Capture the cell that displays the provided text and extract its (x, y) central coordinate. 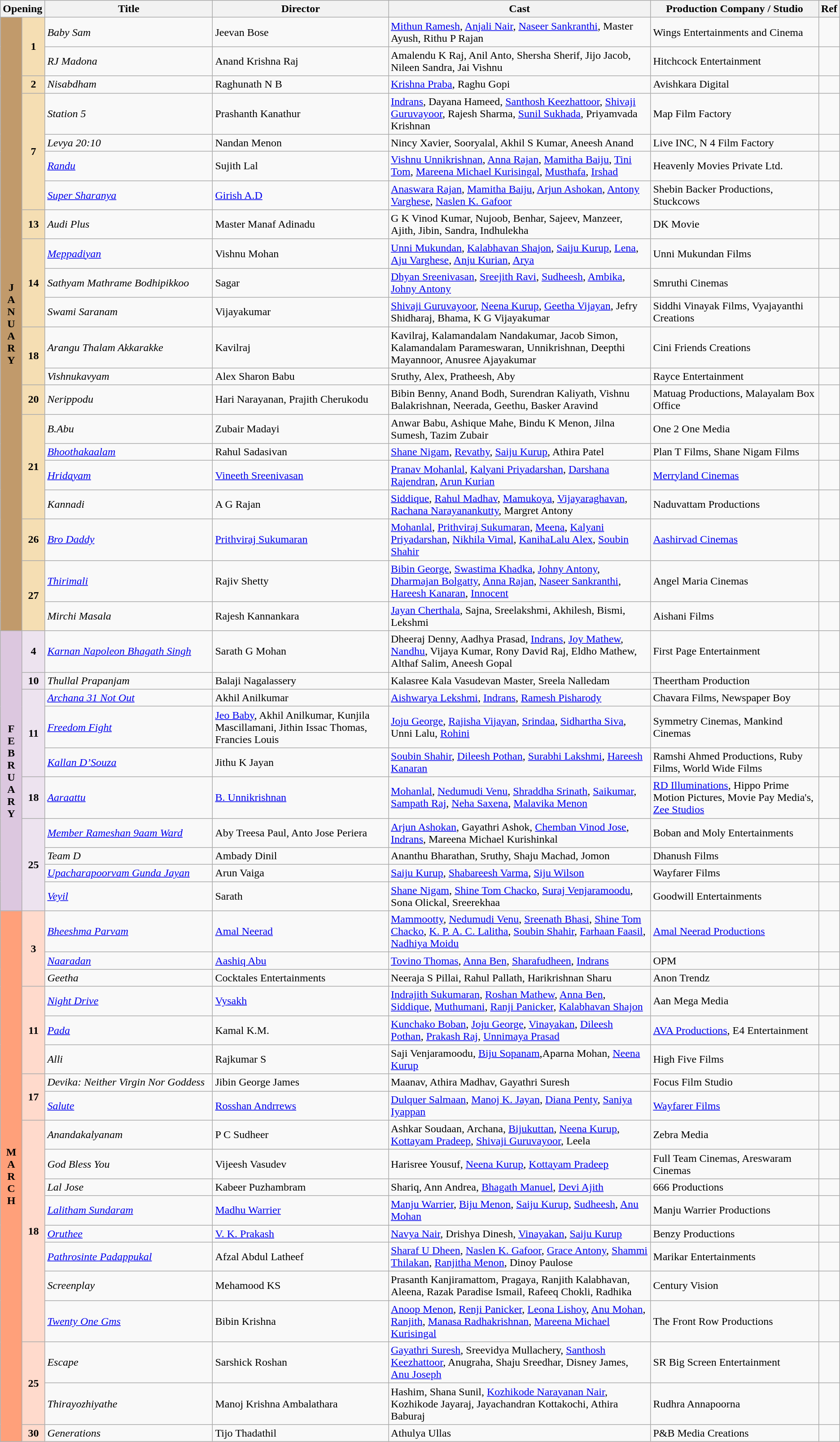
Production Company / Studio (735, 9)
Anon Trendz (735, 978)
27 (33, 595)
Heavenly Movies Private Ltd. (735, 166)
Vishnukavyam (129, 377)
Sarshick Roshan (301, 1363)
Bro Daddy (129, 540)
Vineeth Sreenivasan (301, 475)
Navya Nair, Drishya Dinesh, Vinayakan, Saiju Kurup (520, 1233)
Wings Entertainments and Cinema (735, 32)
Karnan Napoleon Bhagath Singh (129, 651)
Arangu Thalam Akkarakke (129, 347)
Screenplay (129, 1286)
Lal Jose (129, 1187)
Anwar Babu, Ashique Mahe, Bindu K Menon, Jilna Sumesh, Tazim Zubair (520, 429)
Siddhi Vinayak Films, Vyajayanthi Creations (735, 312)
Sathyam Mathrame Bodhipikkoo (129, 283)
Thirimali (129, 581)
Master Manaf Adinadu (301, 224)
2 (33, 84)
Rajkumar S (301, 1060)
Alex Sharon Babu (301, 377)
Bibin Krishna (301, 1321)
Hashim, Shana Sunil, Kozhikode Narayanan Nair, Kozhikode Jayaraj, Jayachandran Kottakochi, Athira Baburaj (520, 1404)
Ambady Dinil (301, 856)
Krishna Praba, Raghu Gopi (520, 84)
Theertham Production (735, 681)
Dhyan Sreenivasan, Sreejith Ravi, Sudheesh, Ambika, Johny Antony (520, 283)
A G Rajan (301, 505)
Rajesh Kannankara (301, 616)
20 (33, 400)
P&B Media Creations (735, 1433)
Nincy Xavier, Sooryalal, Akhil S Kumar, Aneesh Anand (520, 143)
Sruthy, Alex, Pratheesh, Aby (520, 377)
Soubin Shahir, Dileesh Pothan, Surabhi Lakshmi, Hareesh Kanaran (520, 762)
Station 5 (129, 114)
Pranav Mohanlal, Kalyani Priyadarshan, Darshana Rajendran, Arun Kurian (520, 475)
30 (33, 1433)
Ref (829, 9)
Aishani Films (735, 616)
Randu (129, 166)
RJ Madona (129, 61)
Rayce Entertainment (735, 377)
Plan T Films, Shane Nigam Films (735, 452)
Oruthee (129, 1233)
Joju George, Rajisha Vijayan, Srindaa, Sidhartha Siva, Unni Lalu, Rohini (520, 727)
Cocktales Entertainments (301, 978)
Salute (129, 1105)
Athulya Ullas (520, 1433)
P C Sudheer (301, 1135)
Super Sharanya (129, 195)
Jibin George James (301, 1082)
Kalasree Kala Vasudevan Master, Sreela Nalledam (520, 681)
Veyil (129, 896)
Arun Vaiga (301, 873)
Kannadi (129, 505)
The Front Row Productions (735, 1321)
Shariq, Ann Andrea, Bhagath Manuel, Devi Ajith (520, 1187)
Sagar (301, 283)
MARCH (12, 1176)
Aashiq Abu (301, 961)
Lalitham Sundaram (129, 1210)
Amal Neerad Productions (735, 932)
Merryland Cinemas (735, 475)
Symmetry Cinemas, Mankind Cinemas (735, 727)
Jayan Cherthala, Sajna, Sreelakshmi, Akhilesh, Bismi, Lekshmi (520, 616)
Anoop Menon, Renji Panicker, Leona Lishoy, Anu Mohan, Ranjith, Manasa Radhakrishnan, Mareena Michael Kurisingal (520, 1321)
666 Productions (735, 1187)
Team D (129, 856)
14 (33, 283)
Naduvattam Productions (735, 505)
Hridayam (129, 475)
High Five Films (735, 1060)
Avishkara Digital (735, 84)
Siddique, Rahul Madhav, Mamukoya, Vijayaraghavan, Rachana Narayanankutty, Margret Antony (520, 505)
Prithviraj Sukumaran (301, 540)
Jeevan Bose (301, 32)
Aan Mega Media (735, 1001)
Aishwarya Lekshmi, Indrans, Ramesh Pisharody (520, 698)
Night Drive (129, 1001)
B. Unnikrishnan (301, 797)
Harisree Yousuf, Neena Kurup, Kottayam Pradeep (520, 1164)
21 (33, 467)
Prashanth Kanathur (301, 114)
Escape (129, 1363)
Manoj Krishna Ambalathara (301, 1404)
Kallan D’Souza (129, 762)
Girish A.D (301, 195)
Title (129, 9)
13 (33, 224)
7 (33, 151)
Thullal Prapanjam (129, 681)
Mithun Ramesh, Anjali Nair, Naseer Sankranthi, Master Ayush, Rithu P Rajan (520, 32)
Mirchi Masala (129, 616)
Rosshan Andrrews (301, 1105)
V. K. Prakash (301, 1233)
Akhil Anilkumar (301, 698)
Unni Mukundan, Kalabhavan Shajon, Saiju Kurup, Lena, Aju Varghese, Anju Kurian, Arya (520, 253)
Shane Nigam, Revathy, Saiju Kurup, Athira Patel (520, 452)
Kunchako Boban, Joju George, Vinayakan, Dileesh Pothan, Prakash Raj, Unnimaya Prasad (520, 1030)
Dulquer Salmaan, Manoj K. Jayan, Diana Penty, Saniya Iyappan (520, 1105)
17 (33, 1097)
Anaswara Rajan, Mamitha Baiju, Arjun Ashokan, Antony Varghese, Naslen K. Gafoor (520, 195)
First Page Entertainment (735, 651)
OPM (735, 961)
Dheeraj Denny, Aadhya Prasad, Indrans, Joy Mathew, Nandhu, Vijaya Kumar, Rony David Raj, Eldho Mathew, Althaf Salim, Aneesh Gopal (520, 651)
Focus Film Studio (735, 1082)
Swami Saranam (129, 312)
Kabeer Puzhambram (301, 1187)
FEBRUARY (12, 771)
Generations (129, 1433)
Cini Friends Creations (735, 347)
Shebin Backer Productions, Stuckcows (735, 195)
Afzal Abdul Latheef (301, 1257)
God Bless You (129, 1164)
Bheeshma Parvam (129, 932)
Rudhra Annapoorna (735, 1404)
Ramshi Ahmed Productions, Ruby Films, World Wide Films (735, 762)
Opening (22, 9)
3 (33, 949)
Smruthi Cinemas (735, 283)
One 2 One Media (735, 429)
1 (33, 47)
Jithu K Jayan (301, 762)
Nisabdham (129, 84)
Aaraattu (129, 797)
Shane Nigam, Shine Tom Chacko, Suraj Venjaramoodu, Sona Olickal, Sreerekhaa (520, 896)
G K Vinod Kumar, Nujoob, Benhar, Sajeev, Manzeer, Ajith, Jibin, Sandra, Indhulekha (520, 224)
Sarath (301, 896)
B.Abu (129, 429)
Rahul Sadasivan (301, 452)
Naaradan (129, 961)
Live INC, N 4 Film Factory (735, 143)
Hari Narayanan, Prajith Cherukodu (301, 400)
Jeo Baby, Akhil Anilkumar, Kunjila Mascillamani, Jithin Issac Thomas, Francies Louis (301, 727)
DK Movie (735, 224)
Devika: Neither Virgin Nor Goddess (129, 1082)
Mohanlal, Prithviraj Sukumaran, Meena, Kalyani Priyadarshan, Nikhila Vimal, KanihaLalu Alex, Soubin Shahir (520, 540)
Freedom Fight (129, 727)
Sarath G Mohan (301, 651)
Aashirvad Cinemas (735, 540)
Manju Warrier Productions (735, 1210)
Kavilraj (301, 347)
Boban and Moly Entertainments (735, 832)
Mohanlal, Nedumudi Venu, Shraddha Srinath, Saikumar, Sampath Raj, Neha Saxena, Malavika Menon (520, 797)
Rajiv Shetty (301, 581)
Prasanth Kanjiramattom, Pragaya, Ranjith Kalabhavan, Aleena, Razak Paradise Ismail, Rafeeq Chokli, Radhika (520, 1286)
AVA Productions, E4 Entertainment (735, 1030)
RD Illuminations, Hippo Prime Motion Pictures, Movie Pay Media's, Zee Studios (735, 797)
Vishnu Unnikrishnan, Anna Rajan, Mamitha Baiju, Tini Tom, Mareena Michael Kurisingal, Musthafa, Irshad (520, 166)
Anandakalyanam (129, 1135)
Director (301, 9)
Indrans, Dayana Hameed, Santhosh Keezhattoor, Shivaji Guruvayoor, Rajesh Sharma, Sunil Sukhada, Priyamvada Krishnan (520, 114)
Unni Mukundan Films (735, 253)
Maanav, Athira Madhav, Gayathri Suresh (520, 1082)
Sharaf U Dheen, Naslen K. Gafoor, Grace Antony, Shammi Thilakan, Ranjitha Menon, Dinoy Paulose (520, 1257)
Pathrosinte Padappukal (129, 1257)
Mehamood KS (301, 1286)
Tovino Thomas, Anna Ben, Sharafudheen, Indrans (520, 961)
Balaji Nagalassery (301, 681)
Geetha (129, 978)
Century Vision (735, 1286)
Meppadiyan (129, 253)
Dhanush Films (735, 856)
Tijo Thadathil (301, 1433)
Saiju Kurup, Shabareesh Varma, Siju Wilson (520, 873)
Twenty One Gms (129, 1321)
Upacharapoorvam Gunda Jayan (129, 873)
Vijayakumar (301, 312)
Goodwill Entertainments (735, 896)
Amal Neerad (301, 932)
Ashkar Soudaan, Archana, Bijukuttan, Neena Kurup, Kottayam Pradeep, Shivaji Guruvayoor, Leela (520, 1135)
Vishnu Mohan (301, 253)
Sujith Lal (301, 166)
Nerippodu (129, 400)
JANUARY (12, 324)
Saji Venjaramoodu, Biju Sopanam,Aparna Mohan, Neena Kurup (520, 1060)
Kamal K.M. (301, 1030)
Bibin Benny, Anand Bodh, Surendran Kaliyath, Vishnu Balakrishnan, Neerada, Geethu, Basker Aravind (520, 400)
Zubair Madayi (301, 429)
4 (33, 651)
Indrajith Sukumaran, Roshan Mathew, Anna Ben, Siddique, Muthumani, Ranji Panicker, Kalabhavan Shajon (520, 1001)
Member Rameshan 9aam Ward (129, 832)
Shivaji Guruvayoor, Neena Kurup, Geetha Vijayan, Jefry Shidharaj, Bhama, K G Vijayakumar (520, 312)
Marikar Entertainments (735, 1257)
Arjun Ashokan, Gayathri Ashok, Chemban Vinod Jose, Indrans, Mareena Michael Kurishinkal (520, 832)
Pada (129, 1030)
Map Film Factory (735, 114)
Baby Sam (129, 32)
Manju Warrier, Biju Menon, Saiju Kurup, Sudheesh, Anu Mohan (520, 1210)
Thirayozhiyathe (129, 1404)
Bhoothakaalam (129, 452)
Vysakh (301, 1001)
Benzy Productions (735, 1233)
Hitchcock Entertainment (735, 61)
Madhu Warrier (301, 1210)
Bibin George, Swastima Khadka, Johny Antony, Dharmajan Bolgatty, Anna Rajan, Naseer Sankranthi, Hareesh Kanaran, Innocent (520, 581)
Kavilraj, Kalamandalam Nandakumar, Jacob Simon, Kalamandalam Parameswaran, Unnikrishnan, Deepthi Mayannoor, Anusree Ajayakumar (520, 347)
Levya 20:10 (129, 143)
Alli (129, 1060)
Chavara Films, Newspaper Boy (735, 698)
Mammootty, Nedumudi Venu, Sreenath Bhasi, Shine Tom Chacko, K. P. A. C. Lalitha, Soubin Shahir, Farhaan Faasil, Nadhiya Moidu (520, 932)
Neeraja S Pillai, Rahul Pallath, Harikrishnan Sharu (520, 978)
Cast (520, 9)
Ananthu Bharathan, Sruthy, Shaju Machad, Jomon (520, 856)
Anand Krishna Raj (301, 61)
Raghunath N B (301, 84)
Audi Plus (129, 224)
10 (33, 681)
Nandan Menon (301, 143)
Aby Treesa Paul, Anto Jose Periera (301, 832)
Full Team Cinemas, Areswaram Cinemas (735, 1164)
26 (33, 540)
Angel Maria Cinemas (735, 581)
Archana 31 Not Out (129, 698)
Matuag Productions, Malayalam Box Office (735, 400)
SR Big Screen Entertainment (735, 1363)
Amalendu K Raj, Anil Anto, Shersha Sherif, Jijo Jacob, Nileen Sandra, Jai Vishnu (520, 61)
Vijeesh Vasudev (301, 1164)
Gayathri Suresh, Sreevidya Mullachery, Santhosh Keezhattoor, Anugraha, Shaju Sreedhar, Disney James, Anu Joseph (520, 1363)
Zebra Media (735, 1135)
